Capture the cell that displays the provided text and extract its [X, Y] central coordinate. 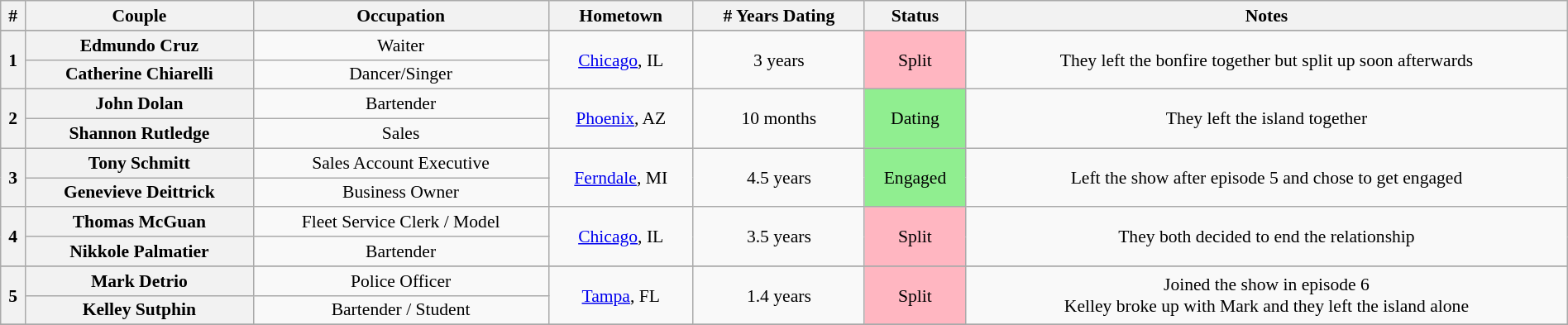
Left the show after episode 5 and chose to get engaged [1267, 177]
Business Owner [400, 193]
Status [915, 16]
Catherine Chiarelli [140, 74]
3 [13, 177]
Dancer/Singer [400, 74]
Bartender / Student [400, 310]
They left the island together [1267, 119]
4.5 years [779, 177]
Tampa, FL [620, 296]
John Dolan [140, 104]
Nikkole Palmatier [140, 251]
2 [13, 119]
Waiter [400, 45]
Sales [400, 134]
Notes [1267, 16]
Couple [140, 16]
Fleet Service Clerk / Model [400, 222]
Occupation [400, 16]
Shannon Rutledge [140, 134]
3 years [779, 60]
1.4 years [779, 296]
10 months [779, 119]
They left the bonfire together but split up soon afterwards [1267, 60]
5 [13, 296]
Engaged [915, 177]
4 [13, 237]
Sales Account Executive [400, 163]
3.5 years [779, 237]
Dating [915, 119]
Thomas McGuan [140, 222]
They both decided to end the relationship [1267, 237]
Police Officer [400, 281]
1 [13, 60]
Mark Detrio [140, 281]
# [13, 16]
Hometown [620, 16]
Ferndale, MI [620, 177]
Genevieve Deittrick [140, 193]
Joined the show in episode 6 Kelley broke up with Mark and they left the island alone [1267, 296]
Tony Schmitt [140, 163]
Phoenix, AZ [620, 119]
Edmundo Cruz [140, 45]
Kelley Sutphin [140, 310]
# Years Dating [779, 16]
